Output the [x, y] coordinate of the center of the cell containing the given text.  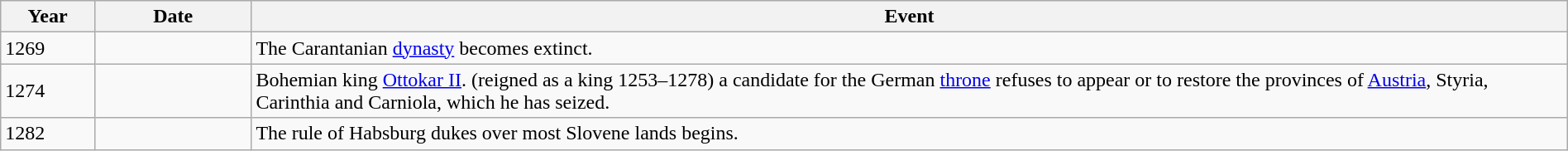
Date [172, 17]
1269 [48, 48]
1282 [48, 134]
Event [910, 17]
Year [48, 17]
1274 [48, 91]
The rule of Habsburg dukes over most Slovene lands begins. [910, 134]
The Carantanian dynasty becomes extinct. [910, 48]
